Return the [x, y] coordinate for the center point of the cell that contains the specified text.  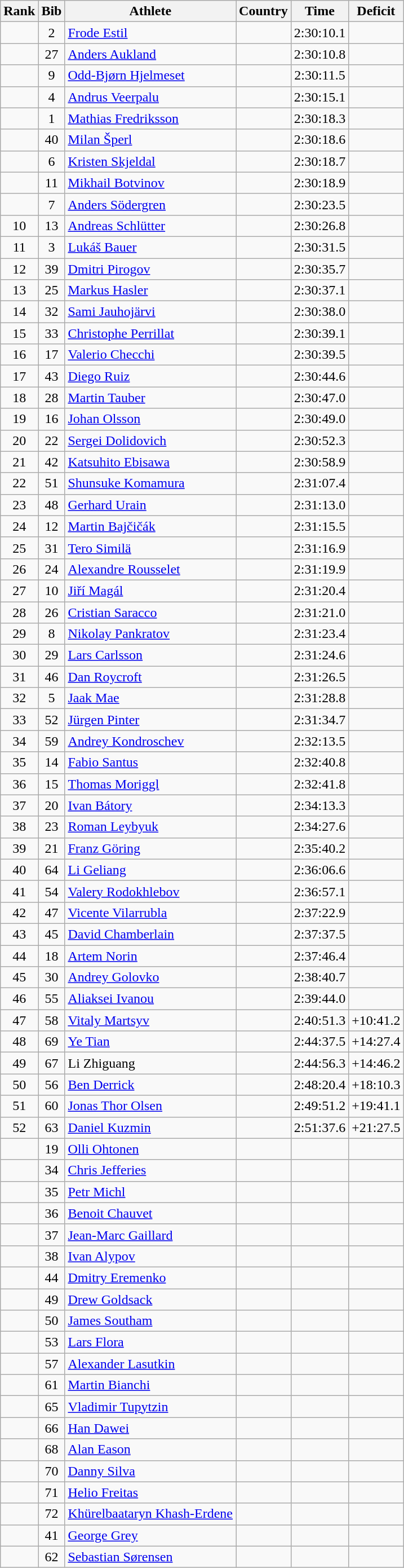
Lars Flora [150, 1342]
+19:41.1 [376, 1106]
Mathias Fredriksson [150, 118]
Vicente Vilarrubla [150, 913]
Odd-Bjørn Hjelmeset [150, 76]
Andrey Golovko [150, 977]
2:34:27.6 [319, 827]
Helio Freitas [150, 1492]
2 [52, 33]
Dmitri Pirogov [150, 269]
Bib [52, 11]
Artem Norin [150, 956]
2:31:28.8 [319, 698]
Katsuhito Ebisawa [150, 462]
5 [52, 698]
Drew Goldsack [150, 1299]
Aliaksei Ivanou [150, 999]
2:31:15.5 [319, 526]
Kristen Skjeldal [150, 161]
57 [52, 1364]
9 [52, 76]
72 [52, 1514]
2:31:26.5 [319, 677]
2:30:18.6 [319, 140]
Anders Södergren [150, 204]
Alan Eason [150, 1450]
Sergei Dolidovich [150, 441]
Rank [19, 11]
Andrus Veerpalu [150, 97]
2:31:21.0 [319, 612]
Khürelbaataryn Khash-Erdene [150, 1514]
2:30:26.8 [319, 226]
58 [52, 1020]
+21:27.5 [376, 1127]
Sebastian Sørensen [150, 1557]
64 [52, 870]
2:32:13.5 [319, 741]
Deficit [376, 11]
Ben Derrick [150, 1085]
Li Zhiguang [150, 1063]
+10:41.2 [376, 1020]
David Chamberlain [150, 934]
2:30:38.0 [319, 312]
Andrey Kondroschev [150, 741]
2:30:49.0 [319, 419]
Franz Göring [150, 848]
Li Geliang [150, 870]
Mikhail Botvinov [150, 183]
2:37:46.4 [319, 956]
Chris Jefferies [150, 1170]
Jean-Marc Gaillard [150, 1235]
2:30:11.5 [319, 76]
Alexandre Rousselet [150, 569]
Valery Rodokhlebov [150, 891]
Sami Jauhojärvi [150, 312]
Martin Bajčičák [150, 526]
Jaak Mae [150, 698]
Petr Michl [150, 1192]
Dmitry Eremenko [150, 1278]
Danny Silva [150, 1471]
2:31:19.9 [319, 569]
2:30:37.1 [319, 290]
2:30:10.8 [319, 54]
66 [52, 1428]
Ye Tian [150, 1042]
Frode Estil [150, 33]
2:44:56.3 [319, 1063]
Anders Aukland [150, 54]
Ivan Bátory [150, 805]
1 [52, 118]
2:51:37.6 [319, 1127]
Shunsuke Komamura [150, 483]
2:30:18.7 [319, 161]
7 [52, 204]
3 [52, 247]
Thomas Moriggl [150, 784]
2:38:40.7 [319, 977]
2:32:41.8 [319, 784]
2:30:10.1 [319, 33]
Lukáš Bauer [150, 247]
2:31:16.9 [319, 548]
2:31:34.7 [319, 720]
Roman Leybyuk [150, 827]
Nikolay Pankratov [150, 634]
2:31:13.0 [319, 505]
60 [52, 1106]
2:48:20.4 [319, 1085]
2:30:31.5 [319, 247]
56 [52, 1085]
2:44:37.5 [319, 1042]
Olli Ohtonen [150, 1149]
2:30:47.0 [319, 398]
2:37:22.9 [319, 913]
Diego Ruiz [150, 376]
2:34:13.3 [319, 805]
2:30:39.1 [319, 333]
Benoit Chauvet [150, 1213]
Markus Hasler [150, 290]
Ivan Alypov [150, 1256]
2:30:15.1 [319, 97]
+14:27.4 [376, 1042]
2:36:06.6 [319, 870]
62 [52, 1557]
Dan Roycroft [150, 677]
2:30:52.3 [319, 441]
2:37:37.5 [319, 934]
2:49:51.2 [319, 1106]
2:36:57.1 [319, 891]
+14:46.2 [376, 1063]
70 [52, 1471]
James Southam [150, 1321]
54 [52, 891]
2:31:20.4 [319, 591]
55 [52, 999]
71 [52, 1492]
Johan Olsson [150, 419]
Fabio Santus [150, 763]
2:40:51.3 [319, 1020]
Daniel Kuzmin [150, 1127]
Milan Šperl [150, 140]
2:35:40.2 [319, 848]
Lars Carlsson [150, 655]
4 [52, 97]
2:30:18.9 [319, 183]
63 [52, 1127]
2:30:18.3 [319, 118]
2:30:35.7 [319, 269]
Vitaly Martsyv [150, 1020]
Martin Bianchi [150, 1385]
Jonas Thor Olsen [150, 1106]
Valerio Checchi [150, 355]
2:31:24.6 [319, 655]
Athlete [150, 11]
Christophe Perrillat [150, 333]
Tero Similä [150, 548]
2:30:39.5 [319, 355]
2:31:23.4 [319, 634]
2:30:58.9 [319, 462]
2:32:40.8 [319, 763]
68 [52, 1450]
Gerhard Urain [150, 505]
George Grey [150, 1535]
+18:10.3 [376, 1085]
Jürgen Pinter [150, 720]
59 [52, 741]
8 [52, 634]
6 [52, 161]
Martin Tauber [150, 398]
Country [264, 11]
Cristian Saracco [150, 612]
67 [52, 1063]
2:31:07.4 [319, 483]
Han Dawei [150, 1428]
Time [319, 11]
Alexander Lasutkin [150, 1364]
61 [52, 1385]
69 [52, 1042]
2:39:44.0 [319, 999]
2:30:23.5 [319, 204]
65 [52, 1407]
Jiří Magál [150, 591]
53 [52, 1342]
2:30:44.6 [319, 376]
Vladimir Tupytzin [150, 1407]
Andreas Schlütter [150, 226]
